Identify which cell holds the provided text, then report its (X, Y) central coordinate. 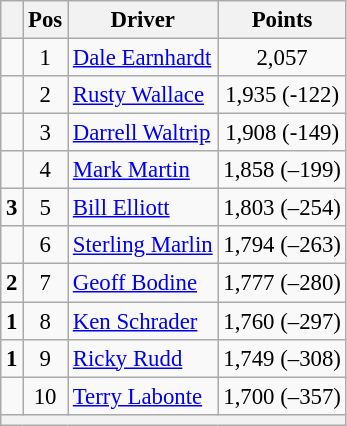
Mark Martin (143, 170)
Dale Earnhardt (143, 58)
4 (46, 170)
Geoff Bodine (143, 283)
2,057 (282, 58)
Bill Elliott (143, 208)
1,749 (–308) (282, 358)
Darrell Waltrip (143, 133)
1,794 (–263) (282, 245)
Rusty Wallace (143, 95)
8 (46, 321)
1,777 (–280) (282, 283)
1,935 (-122) (282, 95)
6 (46, 245)
7 (46, 283)
Terry Labonte (143, 396)
1,760 (–297) (282, 321)
10 (46, 396)
Points (282, 20)
Ken Schrader (143, 321)
5 (46, 208)
1,908 (-149) (282, 133)
Driver (143, 20)
1,858 (–199) (282, 170)
Pos (46, 20)
9 (46, 358)
1,700 (–357) (282, 396)
Sterling Marlin (143, 245)
Ricky Rudd (143, 358)
1,803 (–254) (282, 208)
